Extract the (X, Y) coordinate from the center of the cell holding the provided text.  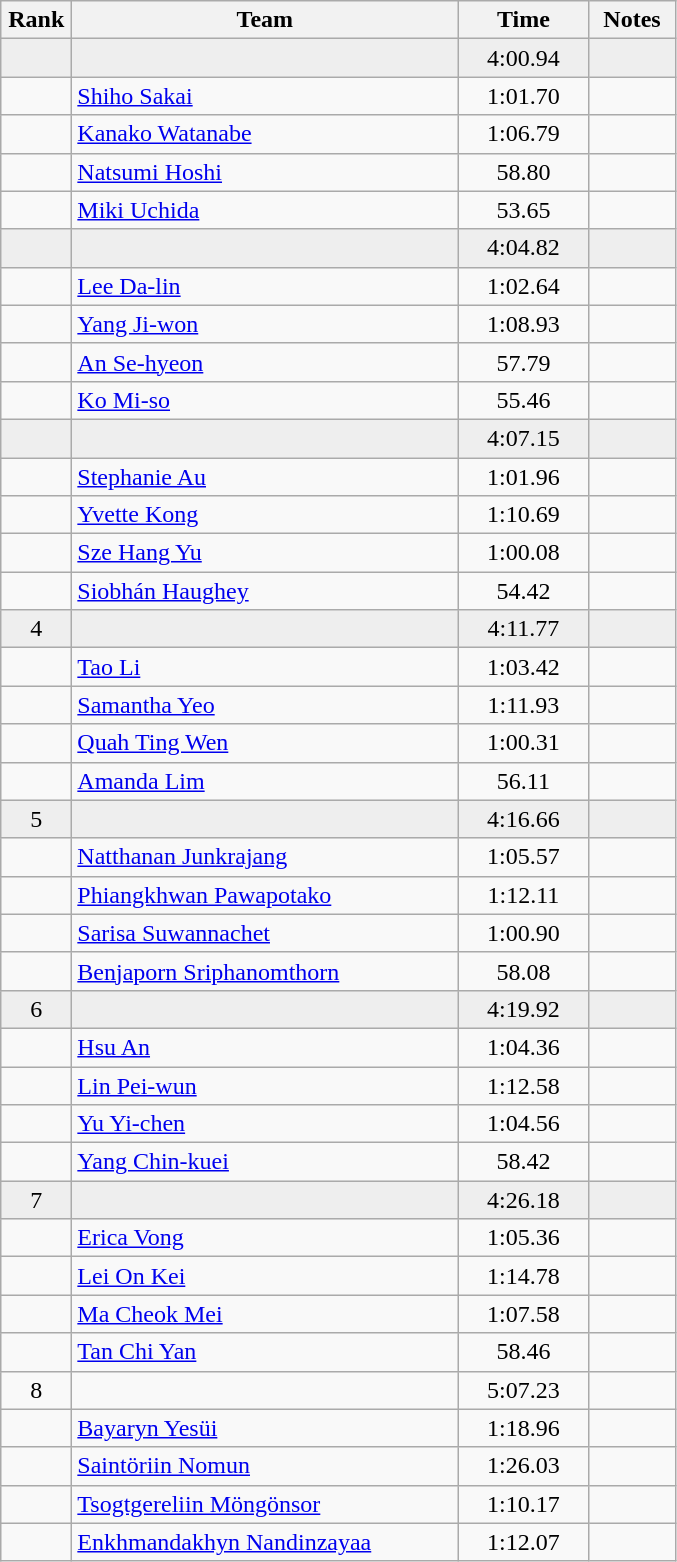
Samantha Yeo (265, 705)
4:00.94 (524, 58)
1:12.58 (524, 1085)
58.08 (524, 971)
1:14.78 (524, 1276)
Yvette Kong (265, 515)
Notes (632, 20)
Amanda Lim (265, 781)
8 (36, 1390)
4:26.18 (524, 1200)
58.46 (524, 1352)
4:11.77 (524, 629)
1:12.07 (524, 1542)
1:08.93 (524, 324)
1:02.64 (524, 286)
An Se-hyeon (265, 362)
6 (36, 1009)
Tan Chi Yan (265, 1352)
Siobhán Haughey (265, 591)
Ko Mi-so (265, 400)
Yang Chin-kuei (265, 1162)
Enkhmandakhyn Nandinzayaa (265, 1542)
Lin Pei-wun (265, 1085)
53.65 (524, 210)
Rank (36, 20)
1:03.42 (524, 667)
1:10.17 (524, 1504)
Tao Li (265, 667)
1:04.36 (524, 1047)
57.79 (524, 362)
Natsumi Hoshi (265, 172)
1:06.79 (524, 134)
1:10.69 (524, 515)
56.11 (524, 781)
1:05.57 (524, 857)
1:07.58 (524, 1314)
54.42 (524, 591)
4:16.66 (524, 819)
58.42 (524, 1162)
Erica Vong (265, 1238)
1:00.31 (524, 743)
Lee Da-lin (265, 286)
1:05.36 (524, 1238)
Hsu An (265, 1047)
1:04.56 (524, 1124)
4 (36, 629)
4:04.82 (524, 248)
Tsogtgereliin Möngönsor (265, 1504)
58.80 (524, 172)
Yu Yi-chen (265, 1124)
Benjaporn Sriphanomthorn (265, 971)
1:00.90 (524, 933)
Miki Uchida (265, 210)
1:18.96 (524, 1428)
5 (36, 819)
1:11.93 (524, 705)
Bayaryn Yesüi (265, 1428)
1:26.03 (524, 1466)
Kanako Watanabe (265, 134)
Team (265, 20)
Lei On Kei (265, 1276)
Quah Ting Wen (265, 743)
4:07.15 (524, 438)
1:00.08 (524, 553)
Saintöriin Nomun (265, 1466)
7 (36, 1200)
Stephanie Au (265, 477)
Sze Hang Yu (265, 553)
1:12.11 (524, 895)
55.46 (524, 400)
Time (524, 20)
5:07.23 (524, 1390)
Yang Ji-won (265, 324)
Shiho Sakai (265, 96)
Sarisa Suwannachet (265, 933)
Natthanan Junkrajang (265, 857)
Ma Cheok Mei (265, 1314)
1:01.70 (524, 96)
4:19.92 (524, 1009)
Phiangkhwan Pawapotako (265, 895)
1:01.96 (524, 477)
